Extract the [x, y] coordinate from the center of the cell holding the provided text.  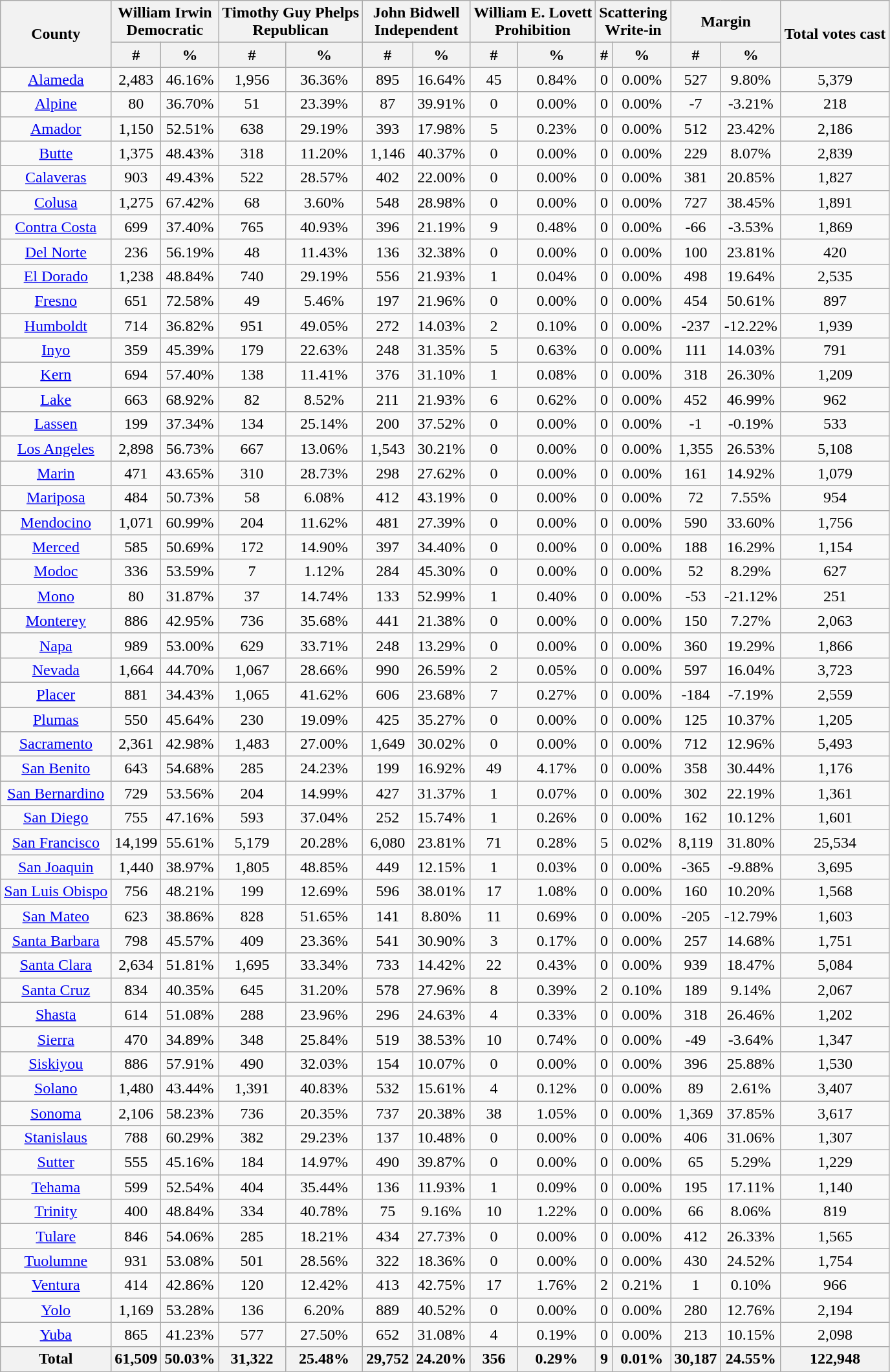
Lake [56, 400]
22.63% [323, 350]
555 [136, 1163]
Stanislaus [56, 1138]
22.19% [750, 793]
756 [136, 892]
0.17% [556, 941]
43.19% [441, 498]
638 [252, 129]
Inyo [56, 350]
37 [252, 596]
1,209 [835, 375]
737 [388, 1113]
30.02% [441, 744]
498 [696, 276]
68 [252, 202]
19.29% [750, 645]
52.51% [190, 129]
1,939 [835, 325]
172 [252, 547]
0.12% [556, 1088]
154 [388, 1064]
54.06% [190, 1236]
20.38% [441, 1113]
51.08% [190, 1014]
41.23% [190, 1334]
430 [696, 1261]
30.21% [441, 449]
28.66% [323, 670]
22.00% [441, 178]
376 [388, 375]
60.99% [190, 522]
348 [252, 1039]
6 [494, 400]
Placer [56, 694]
Tuolumne [56, 1261]
1,805 [252, 867]
645 [252, 990]
1,649 [388, 744]
Solano [56, 1088]
651 [136, 301]
71 [494, 842]
10.12% [750, 818]
65 [696, 1163]
2,361 [136, 744]
162 [696, 818]
2,186 [835, 129]
441 [388, 621]
11.20% [323, 153]
1,275 [136, 202]
31.20% [323, 990]
1.08% [556, 892]
406 [696, 1138]
257 [696, 941]
25,534 [835, 842]
25.88% [750, 1064]
0.40% [556, 596]
280 [696, 1310]
881 [136, 694]
1.05% [556, 1113]
1,369 [696, 1113]
522 [252, 178]
1,067 [252, 670]
Amador [56, 129]
27.62% [441, 473]
14.99% [323, 793]
38.45% [750, 202]
14.92% [750, 473]
38.01% [441, 892]
Butte [56, 153]
597 [696, 670]
358 [696, 769]
12.15% [441, 867]
7.55% [750, 498]
0.01% [642, 1359]
-1 [696, 424]
32.38% [441, 252]
712 [696, 744]
45.57% [190, 941]
0.39% [556, 990]
Fresno [56, 301]
35.68% [323, 621]
230 [252, 720]
1,229 [835, 1163]
50.61% [750, 301]
5,493 [835, 744]
35.27% [441, 720]
12.69% [323, 892]
1,079 [835, 473]
Yuba [56, 1334]
Nevada [56, 670]
14.97% [323, 1163]
828 [252, 916]
0.09% [556, 1187]
404 [252, 1187]
865 [136, 1334]
Sutter [56, 1163]
56.19% [190, 252]
1,140 [835, 1187]
50.69% [190, 547]
897 [835, 301]
2,634 [136, 965]
County [56, 34]
10.07% [441, 1064]
11.41% [323, 375]
61,509 [136, 1359]
5,084 [835, 965]
481 [388, 522]
663 [136, 400]
27.50% [323, 1334]
ScatteringWrite-in [633, 22]
38 [494, 1113]
San Francisco [56, 842]
614 [136, 1014]
36.70% [190, 104]
9.14% [750, 990]
33.71% [323, 645]
24.55% [750, 1359]
10.20% [750, 892]
501 [252, 1261]
0.21% [642, 1285]
160 [696, 892]
184 [252, 1163]
189 [696, 990]
18.21% [323, 1236]
425 [388, 720]
58.23% [190, 1113]
1,238 [136, 276]
541 [388, 941]
213 [696, 1334]
449 [388, 867]
Siskiyou [56, 1064]
1.76% [556, 1285]
23.39% [323, 104]
251 [835, 596]
38.53% [441, 1039]
2,067 [835, 990]
68.92% [190, 400]
20.28% [323, 842]
25.84% [323, 1039]
37.34% [190, 424]
1,891 [835, 202]
150 [696, 621]
52 [696, 572]
3 [494, 941]
34.43% [190, 694]
Mariposa [56, 498]
30,187 [696, 1359]
Tehama [56, 1187]
652 [388, 1334]
55.61% [190, 842]
Alameda [56, 80]
46.16% [190, 80]
13.06% [323, 449]
2,098 [835, 1334]
0.05% [556, 670]
48.21% [190, 892]
60.29% [190, 1138]
-0.19% [750, 424]
36.36% [323, 80]
359 [136, 350]
53.59% [190, 572]
14.42% [441, 965]
Alpine [56, 104]
111 [696, 350]
45.30% [441, 572]
38.86% [190, 916]
452 [696, 400]
72 [696, 498]
1,756 [835, 522]
2.61% [750, 1088]
15.61% [441, 1088]
-184 [696, 694]
895 [388, 80]
0.19% [556, 1334]
7.27% [750, 621]
San Mateo [56, 916]
Colusa [56, 202]
67.42% [190, 202]
3,695 [835, 867]
87 [388, 104]
Lassen [56, 424]
420 [835, 252]
14.74% [323, 596]
1,169 [136, 1310]
393 [388, 129]
10.48% [441, 1138]
484 [136, 498]
1,347 [835, 1039]
381 [696, 178]
Shasta [56, 1014]
819 [835, 1212]
296 [388, 1014]
578 [388, 990]
52.54% [190, 1187]
10.15% [750, 1334]
Santa Cruz [56, 990]
41.62% [323, 694]
11.43% [323, 252]
122,948 [835, 1359]
471 [136, 473]
12.96% [750, 744]
-12.79% [750, 916]
53.00% [190, 645]
8,119 [696, 842]
413 [388, 1285]
5,108 [835, 449]
714 [136, 325]
21.96% [441, 301]
533 [835, 424]
3,617 [835, 1113]
1,176 [835, 769]
28.73% [323, 473]
16.92% [441, 769]
50.03% [190, 1359]
57.40% [190, 375]
-7 [696, 104]
18.36% [441, 1261]
12.42% [323, 1285]
0.08% [556, 375]
William E. LovettProhibition [533, 22]
0.62% [556, 400]
1,483 [252, 744]
5.46% [323, 301]
40.83% [323, 1088]
454 [696, 301]
45.64% [190, 720]
29.23% [323, 1138]
1,530 [835, 1064]
37.85% [750, 1113]
1,664 [136, 670]
2,839 [835, 153]
1,754 [835, 1261]
-66 [696, 227]
5,179 [252, 842]
218 [835, 104]
26.59% [441, 670]
6,080 [388, 842]
27.00% [323, 744]
72.58% [190, 301]
40.78% [323, 1212]
20.85% [750, 178]
Sierra [56, 1039]
53.08% [190, 1261]
5.29% [750, 1163]
19.64% [750, 276]
-12.22% [750, 325]
-365 [696, 867]
1,391 [252, 1088]
19.09% [323, 720]
28.98% [441, 202]
-237 [696, 325]
11 [494, 916]
1,695 [252, 965]
El Dorado [56, 276]
53.28% [190, 1310]
57.91% [190, 1064]
34.40% [441, 547]
40.37% [441, 153]
San Bernardino [56, 793]
550 [136, 720]
252 [388, 818]
18.47% [750, 965]
527 [696, 80]
44.70% [190, 670]
302 [696, 793]
1,071 [136, 522]
Plumas [56, 720]
16.29% [750, 547]
23.42% [750, 129]
548 [388, 202]
58 [252, 498]
2,194 [835, 1310]
729 [136, 793]
33.60% [750, 522]
48.43% [190, 153]
6.20% [323, 1310]
43.44% [190, 1088]
33.34% [323, 965]
966 [835, 1285]
606 [388, 694]
12.76% [750, 1310]
1,866 [835, 645]
26.30% [750, 375]
23.96% [323, 1014]
San Joaquin [56, 867]
16.64% [441, 80]
1,565 [835, 1236]
360 [696, 645]
334 [252, 1212]
56.73% [190, 449]
0.02% [642, 842]
Sacramento [56, 744]
1,440 [136, 867]
9.80% [750, 80]
15.74% [441, 818]
229 [696, 153]
Calaveras [56, 178]
13.29% [441, 645]
Santa Clara [56, 965]
-205 [696, 916]
Los Angeles [56, 449]
40.93% [323, 227]
310 [252, 473]
1,375 [136, 153]
382 [252, 1138]
402 [388, 178]
629 [252, 645]
Napa [56, 645]
593 [252, 818]
236 [136, 252]
Sonoma [56, 1113]
Timothy Guy PhelpsRepublican [291, 22]
100 [696, 252]
John BidwellIndependent [417, 22]
42.86% [190, 1285]
427 [388, 793]
-9.88% [750, 867]
40.35% [190, 990]
Margin [726, 22]
585 [136, 547]
951 [252, 325]
17.11% [750, 1187]
0.63% [556, 350]
San Luis Obispo [56, 892]
21.38% [441, 621]
2,559 [835, 694]
32.03% [323, 1064]
Kern [56, 375]
336 [136, 572]
161 [696, 473]
667 [252, 449]
30.44% [750, 769]
1,827 [835, 178]
846 [136, 1236]
24.23% [323, 769]
27.39% [441, 522]
470 [136, 1039]
188 [696, 547]
0.27% [556, 694]
2,535 [835, 276]
200 [388, 424]
834 [136, 990]
197 [388, 301]
931 [136, 1261]
25.48% [323, 1359]
35.44% [323, 1187]
125 [696, 720]
Contra Costa [56, 227]
939 [696, 965]
14,199 [136, 842]
27.73% [441, 1236]
39.91% [441, 104]
52.99% [441, 596]
8.52% [323, 400]
31.10% [441, 375]
1,361 [835, 793]
1,146 [388, 153]
San Benito [56, 769]
288 [252, 1014]
765 [252, 227]
37.52% [441, 424]
43.65% [190, 473]
39.87% [441, 1163]
0.28% [556, 842]
0.74% [556, 1039]
49.05% [323, 325]
400 [136, 1212]
14.68% [750, 941]
9.16% [441, 1212]
-21.12% [750, 596]
-7.19% [750, 694]
20.35% [323, 1113]
599 [136, 1187]
Humboldt [56, 325]
694 [136, 375]
75 [388, 1212]
3,407 [835, 1088]
Ventura [56, 1285]
34.89% [190, 1039]
66 [696, 1212]
22 [494, 965]
1.22% [556, 1212]
627 [835, 572]
42.95% [190, 621]
11.93% [441, 1187]
322 [388, 1261]
31,322 [252, 1359]
519 [388, 1039]
903 [136, 178]
46.99% [750, 400]
798 [136, 941]
556 [388, 276]
-49 [696, 1039]
23.36% [323, 941]
179 [252, 350]
14.90% [323, 547]
414 [136, 1285]
31.80% [750, 842]
54.68% [190, 769]
3,723 [835, 670]
0.48% [556, 227]
954 [835, 498]
53.56% [190, 793]
8.29% [750, 572]
26.53% [750, 449]
89 [696, 1088]
272 [388, 325]
27.96% [441, 990]
211 [388, 400]
Total [56, 1359]
0.07% [556, 793]
0.84% [556, 80]
2,063 [835, 621]
30.90% [441, 941]
0.43% [556, 965]
532 [388, 1088]
356 [494, 1359]
17.98% [441, 129]
643 [136, 769]
137 [388, 1138]
1,154 [835, 547]
31.08% [441, 1334]
8.80% [441, 916]
40.52% [441, 1310]
48 [252, 252]
699 [136, 227]
138 [252, 375]
-3.53% [750, 227]
Mendocino [56, 522]
6.08% [323, 498]
36.82% [190, 325]
31.35% [441, 350]
1,065 [252, 694]
51.81% [190, 965]
990 [388, 670]
2,898 [136, 449]
3.60% [323, 202]
21.19% [441, 227]
11.62% [323, 522]
50.73% [190, 498]
727 [696, 202]
47.16% [190, 818]
134 [252, 424]
29,752 [388, 1359]
Del Norte [56, 252]
25.14% [323, 424]
740 [252, 276]
141 [388, 916]
26.33% [750, 1236]
-3.21% [750, 104]
Merced [56, 547]
23.68% [441, 694]
8.07% [750, 153]
284 [388, 572]
28.57% [323, 178]
788 [136, 1138]
51.65% [323, 916]
0.23% [556, 129]
733 [388, 965]
Monterey [56, 621]
31.06% [750, 1138]
1,150 [136, 129]
Marin [56, 473]
51 [252, 104]
434 [388, 1236]
791 [835, 350]
1,869 [835, 227]
989 [136, 645]
Tulare [56, 1236]
26.46% [750, 1014]
Santa Barbara [56, 941]
1,956 [252, 80]
Modoc [56, 572]
1,205 [835, 720]
962 [835, 400]
William IrwinDemocratic [165, 22]
24.63% [441, 1014]
Yolo [56, 1310]
1.12% [323, 572]
10.37% [750, 720]
512 [696, 129]
4.17% [556, 769]
1,307 [835, 1138]
755 [136, 818]
31.37% [441, 793]
45 [494, 80]
42.75% [441, 1285]
1,603 [835, 916]
409 [252, 941]
1,480 [136, 1088]
Total votes cast [835, 34]
49.43% [190, 178]
120 [252, 1285]
42.98% [190, 744]
133 [388, 596]
1,568 [835, 892]
0.69% [556, 916]
8 [494, 990]
1,751 [835, 941]
195 [696, 1187]
8.06% [750, 1212]
16.04% [750, 670]
Mono [56, 596]
82 [252, 400]
298 [388, 473]
-3.64% [750, 1039]
28.56% [323, 1261]
1,355 [696, 449]
1,543 [388, 449]
623 [136, 916]
Trinity [56, 1212]
0.33% [556, 1014]
2,483 [136, 80]
1,601 [835, 818]
596 [388, 892]
889 [388, 1310]
590 [696, 522]
45.16% [190, 1163]
-53 [696, 596]
45.39% [190, 350]
San Diego [56, 818]
37.40% [190, 227]
0.29% [556, 1359]
397 [388, 547]
0.03% [556, 867]
577 [252, 1334]
0.26% [556, 818]
38.97% [190, 867]
31.87% [190, 596]
37.04% [323, 818]
48.85% [323, 867]
24.52% [750, 1261]
24.20% [441, 1359]
0.04% [556, 276]
5,379 [835, 80]
1,202 [835, 1014]
2,106 [136, 1113]
